Return the (X, Y) coordinate for the center point of the cell that contains the specified text.  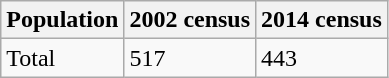
443 (322, 58)
Total (62, 58)
517 (190, 58)
2002 census (190, 20)
Population (62, 20)
2014 census (322, 20)
